Determine the (X, Y) coordinate at the center of the cell enclosing the given text.  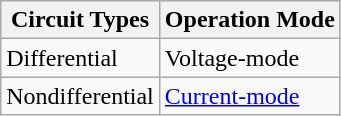
Operation Mode (250, 20)
Current-mode (250, 96)
Circuit Types (80, 20)
Voltage-mode (250, 58)
Differential (80, 58)
Nondifferential (80, 96)
